Find where the given text appears and provide that cell's center as (X, Y) coordinate. 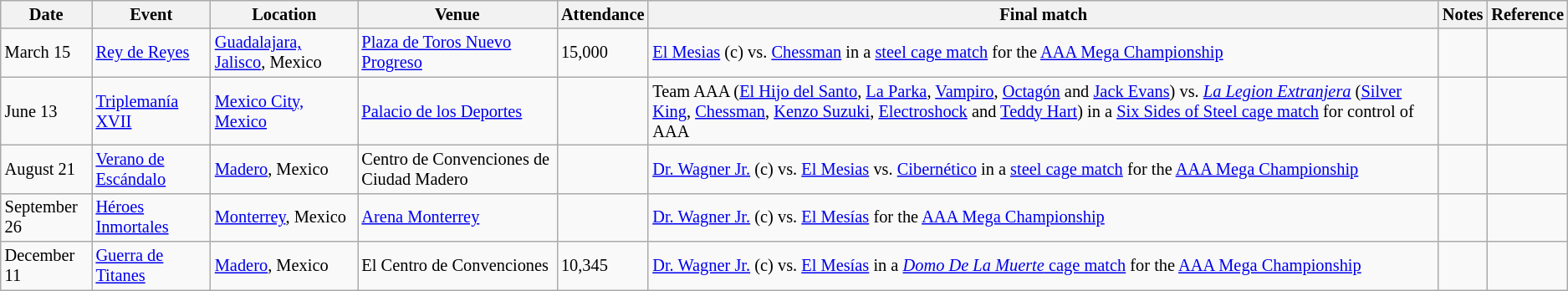
September 26 (47, 217)
March 15 (47, 53)
Palacio de los Deportes (458, 111)
Centro de Convenciones de Ciudad Madero (458, 169)
Monterrey, Mexico (284, 217)
Dr. Wagner Jr. (c) vs. El Mesías for the AAA Mega Championship (1044, 217)
Dr. Wagner Jr. (c) vs. El Mesías in a Domo De La Muerte cage match for the AAA Mega Championship (1044, 266)
Dr. Wagner Jr. (c) vs. El Mesias vs. Cibernético in a steel cage match for the AAA Mega Championship (1044, 169)
Notes (1463, 14)
Guerra de Titanes (151, 266)
Triplemanía XVII (151, 111)
Verano de Escándalo (151, 169)
Venue (458, 14)
Location (284, 14)
June 13 (47, 111)
Guadalajara, Jalisco, Mexico (284, 53)
El Centro de Convenciones (458, 266)
Date (47, 14)
15,000 (602, 53)
Plaza de Toros Nuevo Progreso (458, 53)
Attendance (602, 14)
Héroes Inmortales (151, 217)
Final match (1044, 14)
December 11 (47, 266)
Event (151, 14)
El Mesias (c) vs. Chessman in a steel cage match for the AAA Mega Championship (1044, 53)
Rey de Reyes (151, 53)
Arena Monterrey (458, 217)
10,345 (602, 266)
August 21 (47, 169)
Reference (1527, 14)
Mexico City, Mexico (284, 111)
